Return the [X, Y] coordinate for the center point of the cell that contains the specified text.  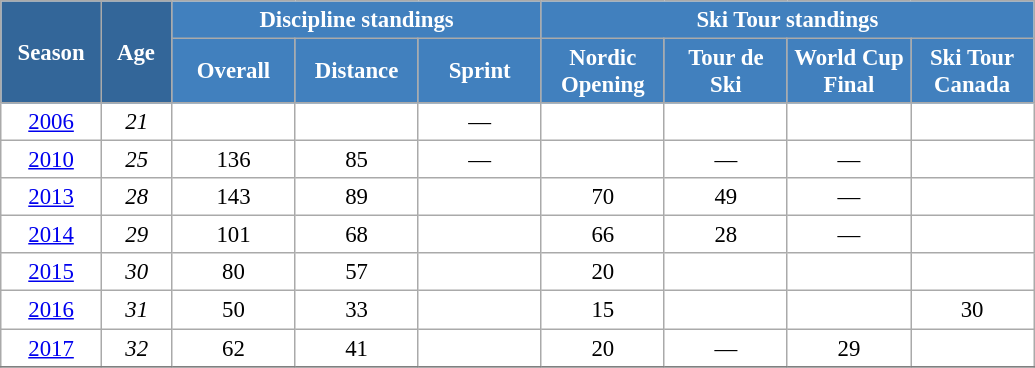
NordicOpening [602, 72]
66 [602, 235]
2013 [52, 197]
62 [234, 348]
101 [234, 235]
Ski Tour standings [787, 20]
Sprint [480, 72]
Season [52, 52]
15 [602, 310]
143 [234, 197]
2016 [52, 310]
Tour deSki [726, 72]
Overall [234, 72]
41 [356, 348]
25 [136, 160]
68 [356, 235]
World CupFinal [848, 72]
89 [356, 197]
2014 [52, 235]
2015 [52, 273]
Ski TourCanada [972, 72]
Age [136, 52]
33 [356, 310]
80 [234, 273]
57 [356, 273]
Distance [356, 72]
50 [234, 310]
70 [602, 197]
Discipline standings [356, 20]
136 [234, 160]
49 [726, 197]
21 [136, 122]
32 [136, 348]
2010 [52, 160]
85 [356, 160]
2017 [52, 348]
31 [136, 310]
2006 [52, 122]
